Return [X, Y] of the center of cell containing provided text 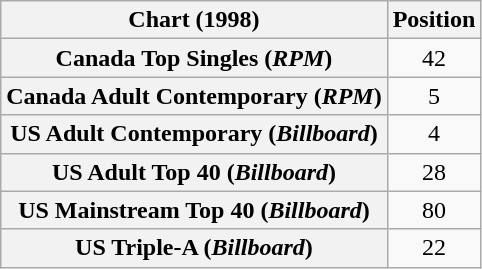
US Triple-A (Billboard) [194, 248]
Chart (1998) [194, 20]
Canada Top Singles (RPM) [194, 58]
5 [434, 96]
28 [434, 172]
Canada Adult Contemporary (RPM) [194, 96]
42 [434, 58]
Position [434, 20]
US Adult Contemporary (Billboard) [194, 134]
US Adult Top 40 (Billboard) [194, 172]
80 [434, 210]
22 [434, 248]
US Mainstream Top 40 (Billboard) [194, 210]
4 [434, 134]
